Determine the (x, y) coordinate at the center of the cell enclosing the given text.  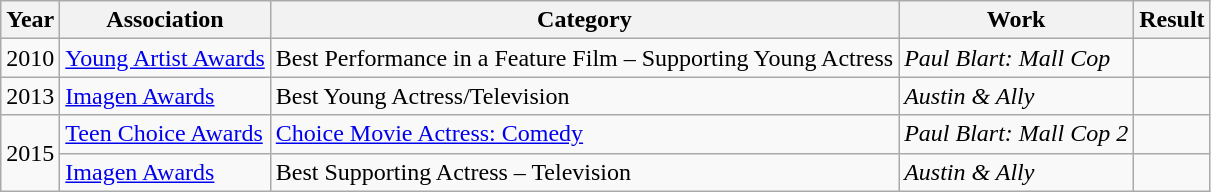
Young Artist Awards (165, 58)
2015 (30, 153)
Choice Movie Actress: Comedy (584, 134)
Result (1172, 20)
Work (1016, 20)
Paul Blart: Mall Cop 2 (1016, 134)
Category (584, 20)
Year (30, 20)
Paul Blart: Mall Cop (1016, 58)
Teen Choice Awards (165, 134)
2013 (30, 96)
Association (165, 20)
Best Young Actress/Television (584, 96)
Best Performance in a Feature Film – Supporting Young Actress (584, 58)
Best Supporting Actress – Television (584, 172)
2010 (30, 58)
